Capture the cell that displays the provided text and extract its [x, y] central coordinate. 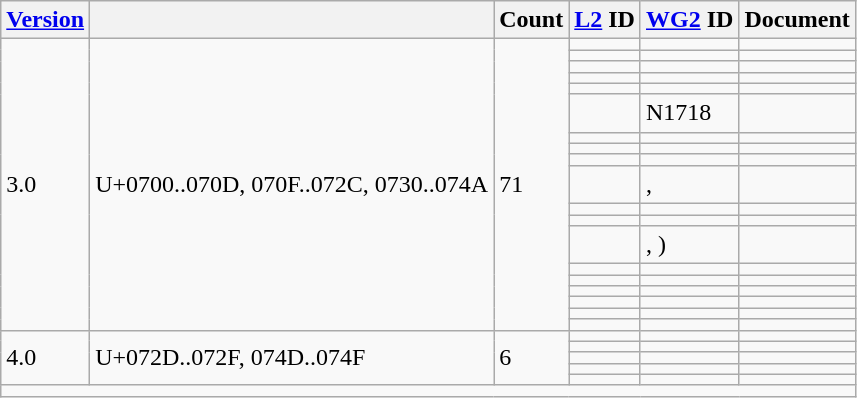
U+072D..072F, 074D..074F [292, 358]
N1718 [689, 113]
Count [532, 20]
L2 ID [605, 20]
Document [797, 20]
3.0 [46, 184]
71 [532, 184]
, ) [689, 245]
WG2 ID [689, 20]
, [689, 184]
Version [46, 20]
6 [532, 358]
U+0700..070D, 070F..072C, 0730..074A [292, 184]
4.0 [46, 358]
